Return the (x, y) coordinate for the center point of the cell that contains the specified text.  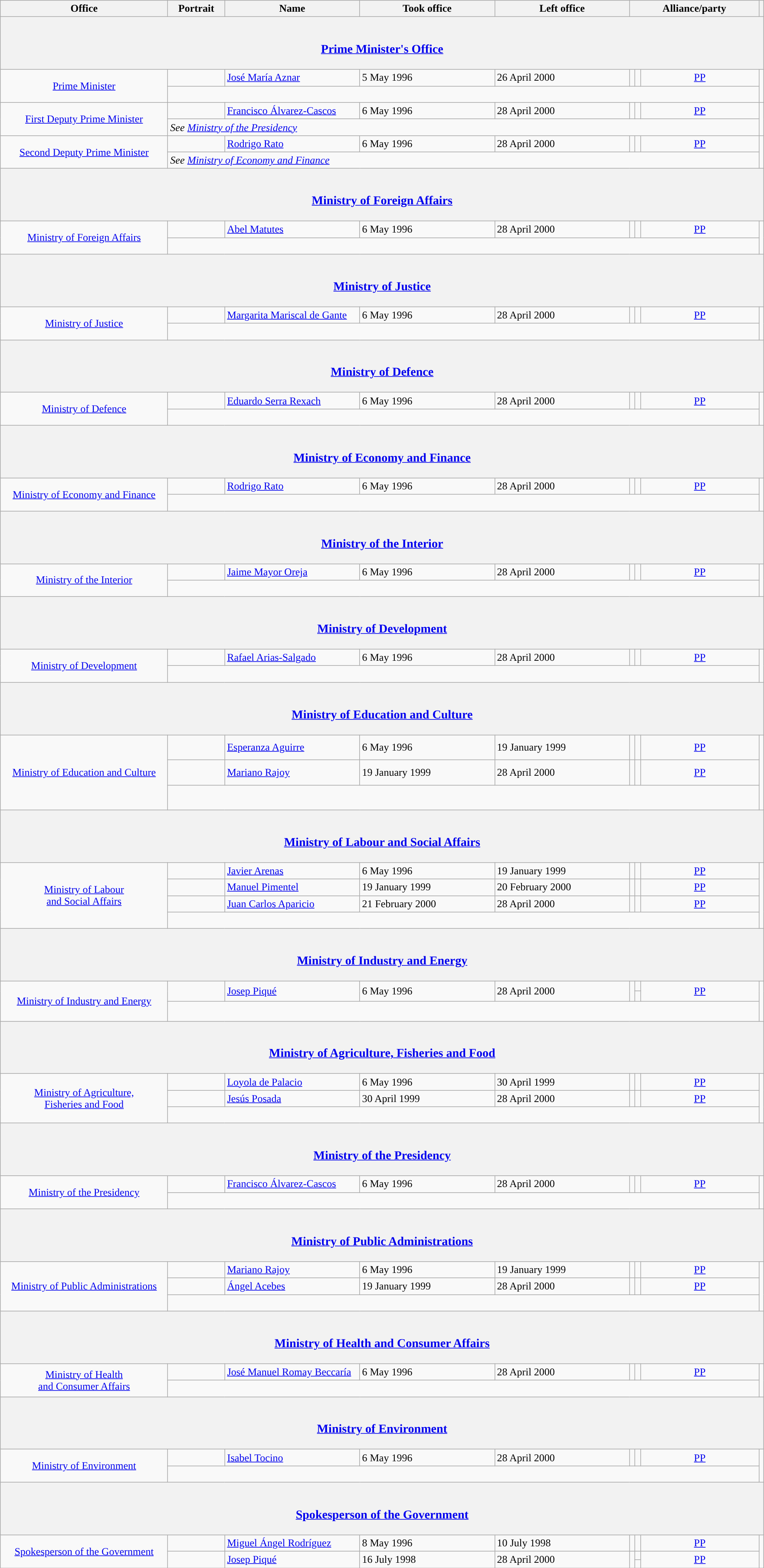
Margarita Mariscal de Gante (292, 315)
Javier Arenas (292, 871)
Name (292, 9)
José María Aznar (292, 78)
Prime Minister (84, 86)
Alliance/party (694, 9)
Jesús Posada (292, 1099)
Left office (562, 9)
Miguel Ángel Rodríguez (292, 1543)
Took office (427, 9)
26 April 2000 (562, 78)
Rafael Arias-Salgado (292, 657)
See Ministry of the Presidency (463, 127)
Second Deputy Prime Minister (84, 152)
Juan Carlos Aparicio (292, 904)
Ministry of Labour and Social Affairs (382, 836)
Esperanza Aguirre (292, 748)
16 July 1998 (427, 1560)
5 May 1996 (427, 78)
Prime Minister's Office (382, 43)
Ministry of Agriculture, Fisheries and Food (382, 1047)
Portrait (196, 9)
21 February 2000 (427, 904)
Manuel Pimentel (292, 887)
10 July 1998 (562, 1543)
8 May 1996 (427, 1543)
Loyola de Palacio (292, 1082)
Office (84, 9)
Isabel Tocino (292, 1457)
Abel Matutes (292, 230)
José Manuel Romay Beccaría (292, 1372)
See Ministry of Economy and Finance (463, 160)
Eduardo Serra Rexach (292, 400)
Ministry of Health and Consumer Affairs (382, 1337)
Ministry of Labourand Social Affairs (84, 896)
20 February 2000 (562, 887)
Ministry of Agriculture,Fisheries and Food (84, 1099)
Jaime Mayor Oreja (292, 572)
Ángel Acebes (292, 1286)
Ministry of Healthand Consumer Affairs (84, 1380)
First Deputy Prime Minister (84, 119)
